Scan for the cell matching the given text and deliver its [X, Y] coordinate at center. 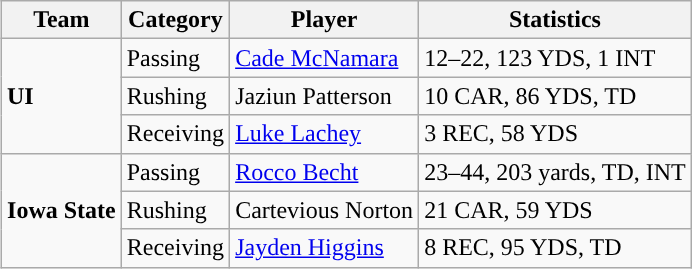
Player [324, 20]
8 REC, 95 YDS, TD [556, 248]
Luke Lachey [324, 134]
Rocco Becht [324, 172]
Cade McNamara [324, 58]
12–22, 123 YDS, 1 INT [556, 58]
23–44, 203 yards, TD, INT [556, 172]
Jayden Higgins [324, 248]
3 REC, 58 YDS [556, 134]
Cartevious Norton [324, 210]
Statistics [556, 20]
Team [62, 20]
Iowa State [62, 210]
Jaziun Patterson [324, 96]
Category [175, 20]
10 CAR, 86 YDS, TD [556, 96]
21 CAR, 59 YDS [556, 210]
UI [62, 96]
